Scan for the cell matching the given text and deliver its (x, y) coordinate at center. 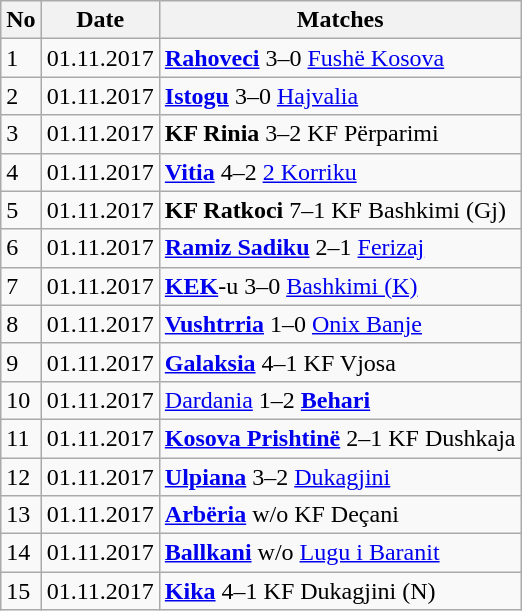
Arbëria w/o KF Deçani (340, 515)
14 (21, 553)
2 (21, 96)
Kosova Prishtinë 2–1 KF Dushkaja (340, 438)
Rahoveci 3–0 Fushë Kosova (340, 58)
KF Ratkoci 7–1 KF Bashkimi (Gj) (340, 210)
KEK-u 3–0 Bashkimi (K) (340, 286)
Galaksia 4–1 KF Vjosa (340, 362)
Ramiz Sadiku 2–1 Ferizaj (340, 248)
5 (21, 210)
11 (21, 438)
10 (21, 400)
Date (100, 20)
Ballkani w/o Lugu i Baranit (340, 553)
15 (21, 591)
Ulpiana 3–2 Dukagjini (340, 477)
4 (21, 172)
Matches (340, 20)
8 (21, 324)
3 (21, 134)
No (21, 20)
1 (21, 58)
9 (21, 362)
7 (21, 286)
6 (21, 248)
Vushtrria 1–0 Onix Banje (340, 324)
Vitia 4–2 2 Korriku (340, 172)
Kika 4–1 KF Dukagjini (N) (340, 591)
Istogu 3–0 Hajvalia (340, 96)
12 (21, 477)
KF Rinia 3–2 KF Përparimi (340, 134)
Dardania 1–2 Behari (340, 400)
13 (21, 515)
